Return (x, y) of the center of cell containing provided text 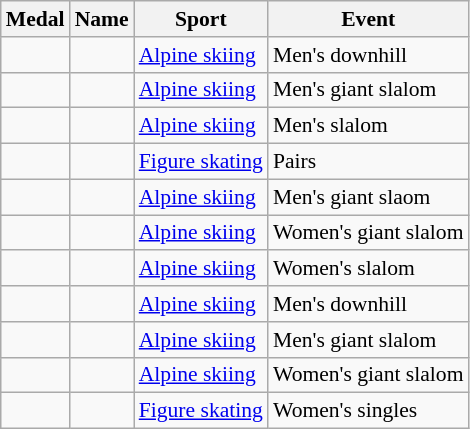
Women's slalom (368, 269)
Pairs (368, 162)
Women's singles (368, 411)
Men's slalom (368, 126)
Event (368, 19)
Men's giant slaom (368, 197)
Name (102, 19)
Sport (201, 19)
Medal (36, 19)
